Output the (x, y) coordinate of the center of the cell containing the given text.  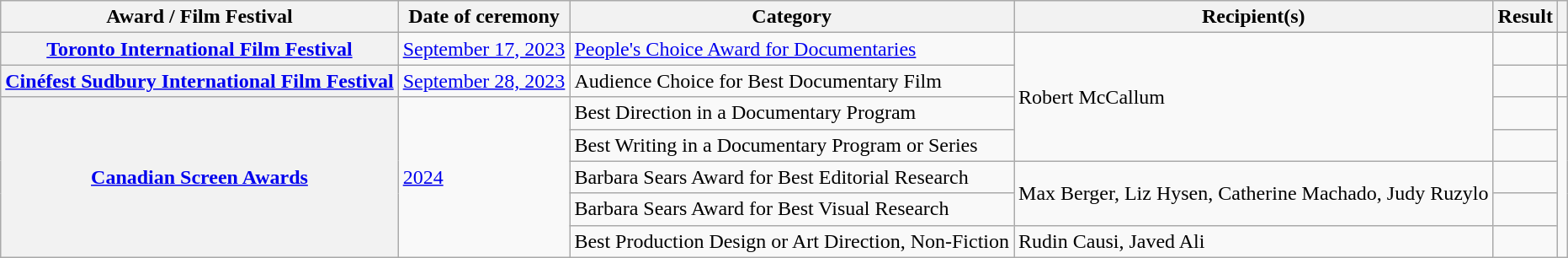
Award / Film Festival (199, 17)
Result (1525, 17)
Audience Choice for Best Documentary Film (792, 81)
Best Production Design or Art Direction, Non-Fiction (792, 241)
2024 (484, 177)
Max Berger, Liz Hysen, Catherine Machado, Judy Ruzylo (1254, 193)
Best Writing in a Documentary Program or Series (792, 145)
People's Choice Award for Documentaries (792, 49)
Date of ceremony (484, 17)
Robert McCallum (1254, 97)
Barbara Sears Award for Best Editorial Research (792, 177)
Category (792, 17)
September 28, 2023 (484, 81)
Recipient(s) (1254, 17)
Toronto International Film Festival (199, 49)
Barbara Sears Award for Best Visual Research (792, 209)
Best Direction in a Documentary Program (792, 113)
Canadian Screen Awards (199, 177)
Rudin Causi, Javed Ali (1254, 241)
September 17, 2023 (484, 49)
Cinéfest Sudbury International Film Festival (199, 81)
